From the cell containing the given text, extract its center point as (X, Y) coordinate. 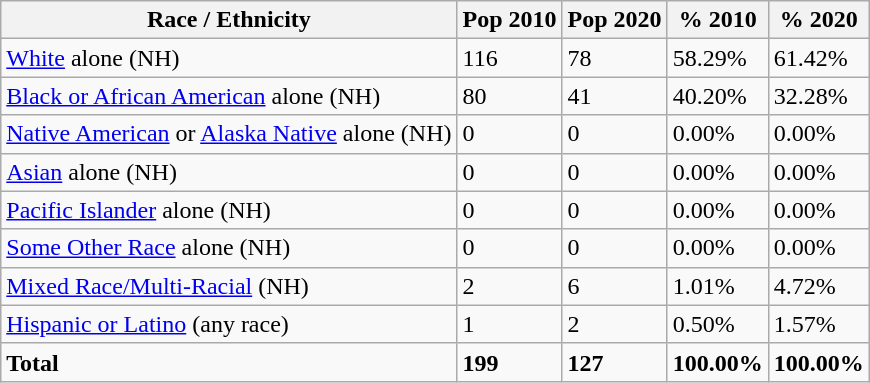
32.28% (818, 96)
6 (614, 286)
40.20% (718, 96)
% 2010 (718, 20)
41 (614, 96)
0.50% (718, 324)
Pacific Islander alone (NH) (229, 210)
80 (510, 96)
Some Other Race alone (NH) (229, 248)
White alone (NH) (229, 58)
58.29% (718, 58)
Native American or Alaska Native alone (NH) (229, 134)
1.57% (818, 324)
Hispanic or Latino (any race) (229, 324)
Asian alone (NH) (229, 172)
127 (614, 362)
1.01% (718, 286)
Mixed Race/Multi-Racial (NH) (229, 286)
% 2020 (818, 20)
4.72% (818, 286)
1 (510, 324)
116 (510, 58)
Pop 2020 (614, 20)
Black or African American alone (NH) (229, 96)
199 (510, 362)
Race / Ethnicity (229, 20)
78 (614, 58)
Total (229, 362)
Pop 2010 (510, 20)
61.42% (818, 58)
